Provide the [x, y] coordinate of the cell's center where the given text is located.  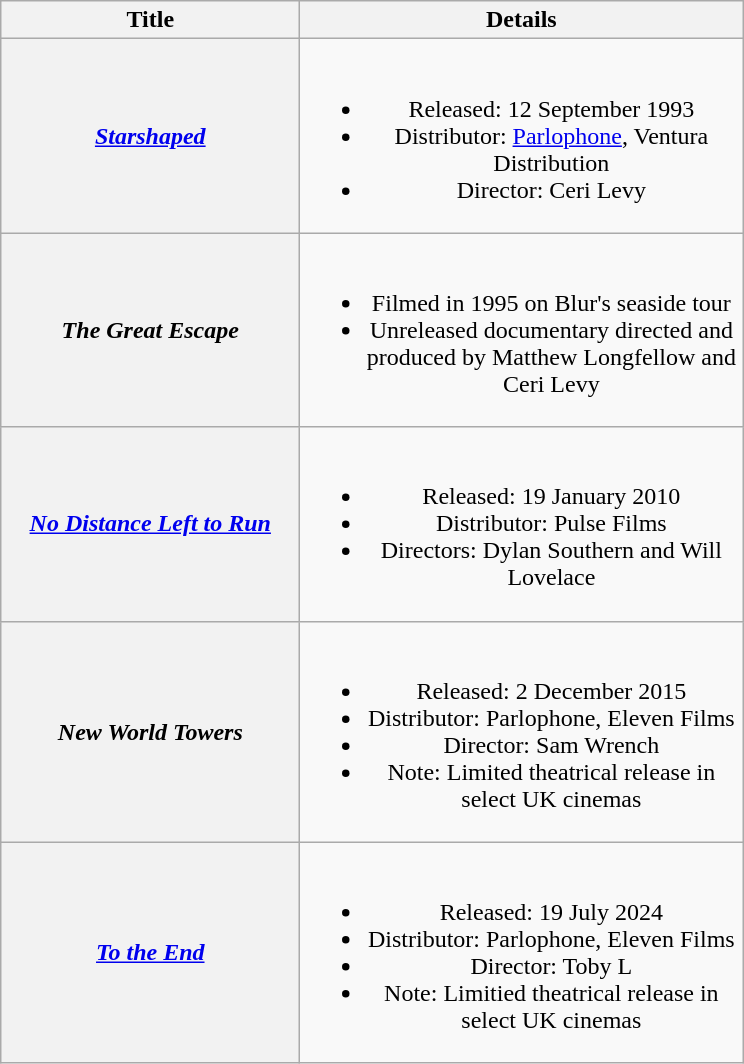
Starshaped [150, 136]
No Distance Left to Run [150, 524]
Released: 12 September 1993Distributor: Parlophone, Ventura DistributionDirector: Ceri Levy [522, 136]
The Great Escape [150, 330]
Released: 19 July 2024Distributor: Parlophone, Eleven FilmsDirector: Toby LNote: Limitied theatrical release in select UK cinemas [522, 952]
New World Towers [150, 732]
Title [150, 20]
Released: 19 January 2010Distributor: Pulse FilmsDirectors: Dylan Southern and Will Lovelace [522, 524]
Released: 2 December 2015Distributor: Parlophone, Eleven FilmsDirector: Sam WrenchNote: Limited theatrical release in select UK cinemas [522, 732]
Details [522, 20]
To the End [150, 952]
Filmed in 1995 on Blur's seaside tourUnreleased documentary directed and produced by Matthew Longfellow and Ceri Levy [522, 330]
